Output the [x, y] coordinate of the center of the cell containing the given text.  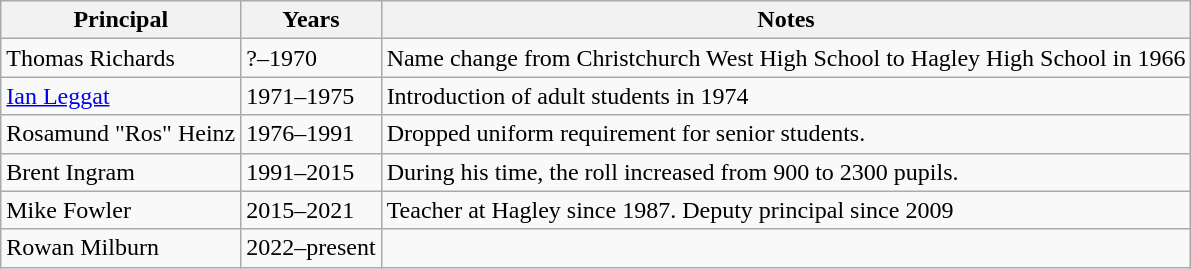
2015–2021 [311, 210]
Teacher at Hagley since 1987. Deputy principal since 2009 [786, 210]
1991–2015 [311, 172]
?–1970 [311, 58]
Years [311, 20]
Rosamund "Ros" Heinz [121, 134]
1976–1991 [311, 134]
Dropped uniform requirement for senior students. [786, 134]
Notes [786, 20]
2022–present [311, 248]
Rowan Milburn [121, 248]
Mike Fowler [121, 210]
1971–1975 [311, 96]
Thomas Richards [121, 58]
Name change from Christchurch West High School to Hagley High School in 1966 [786, 58]
Introduction of adult students in 1974 [786, 96]
During his time, the roll increased from 900 to 2300 pupils. [786, 172]
Brent Ingram [121, 172]
Ian Leggat [121, 96]
Principal [121, 20]
